Identify which cell holds the provided text, then report its (x, y) central coordinate. 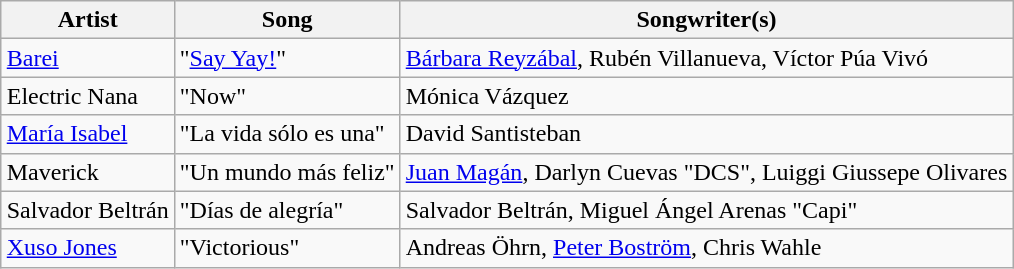
"Say Yay!" (287, 58)
Barei (88, 58)
"Now" (287, 96)
Xuso Jones (88, 248)
Songwriter(s) (706, 20)
"Días de alegría" (287, 210)
Electric Nana (88, 96)
"La vida sólo es una" (287, 134)
Salvador Beltrán (88, 210)
Maverick (88, 172)
María Isabel (88, 134)
Salvador Beltrán, Miguel Ángel Arenas "Capi" (706, 210)
Artist (88, 20)
David Santisteban (706, 134)
Andreas Öhrn, Peter Boström, Chris Wahle (706, 248)
"Un mundo más feliz" (287, 172)
Song (287, 20)
"Victorious" (287, 248)
Bárbara Reyzábal, Rubén Villanueva, Víctor Púa Vivó (706, 58)
Juan Magán, Darlyn Cuevas "DCS", Luiggi Giussepe Olivares (706, 172)
Mónica Vázquez (706, 96)
